Identify which cell holds the provided text, then report its (x, y) central coordinate. 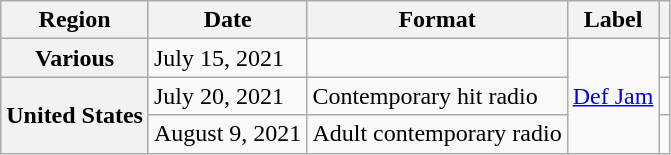
August 9, 2021 (227, 134)
Label (613, 20)
July 15, 2021 (227, 58)
Format (437, 20)
July 20, 2021 (227, 96)
United States (75, 115)
Def Jam (613, 96)
Region (75, 20)
Date (227, 20)
Adult contemporary radio (437, 134)
Various (75, 58)
Contemporary hit radio (437, 96)
